Search for the cell housing the specified text and yield its [x, y] center coordinate. 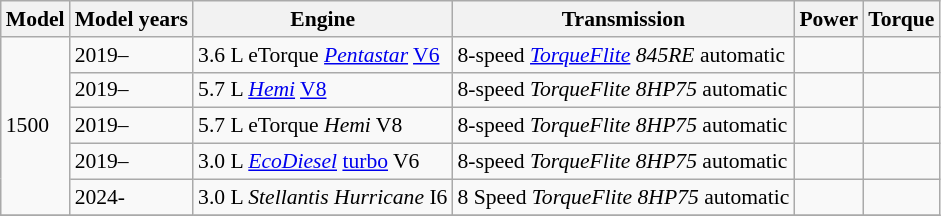
2024- [132, 197]
Torque [901, 19]
Power [828, 19]
3.0 L EcoDiesel turbo V6 [322, 162]
3.6 L eTorque Pentastar V6 [322, 55]
1500 [36, 126]
8-speed TorqueFlite 845RE automatic [623, 55]
5.7 L eTorque Hemi V8 [322, 126]
8 Speed TorqueFlite 8HP75 automatic [623, 197]
3.0 L Stellantis Hurricane I6 [322, 197]
Model [36, 19]
Transmission [623, 19]
Model years [132, 19]
5.7 L Hemi V8 [322, 90]
Engine [322, 19]
